Extract the [X, Y] coordinate from the center of the cell holding the provided text.  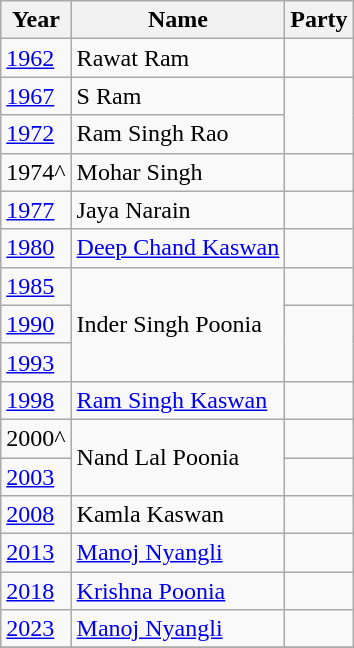
1998 [36, 400]
Deep Chand Kaswan [178, 248]
Jaya Narain [178, 210]
1980 [36, 248]
1962 [36, 58]
Ram Singh Rao [178, 134]
1972 [36, 134]
Ram Singh Kaswan [178, 400]
2023 [36, 629]
1977 [36, 210]
Name [178, 20]
1967 [36, 96]
Rawat Ram [178, 58]
2013 [36, 553]
1993 [36, 362]
Mohar Singh [178, 172]
Year [36, 20]
1990 [36, 324]
Party [319, 20]
2003 [36, 477]
Krishna Poonia [178, 591]
2008 [36, 515]
Kamla Kaswan [178, 515]
1985 [36, 286]
2000^ [36, 438]
Inder Singh Poonia [178, 324]
S Ram [178, 96]
Nand Lal Poonia [178, 457]
2018 [36, 591]
1974^ [36, 172]
